From the cell containing the given text, extract its center point as (X, Y) coordinate. 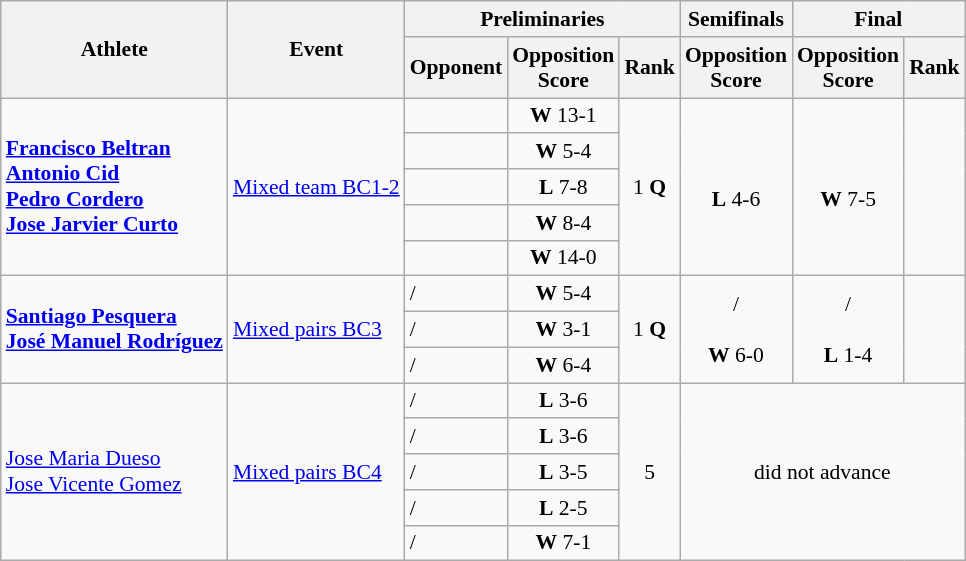
W 14-0 (563, 258)
Francisco Beltran Antonio Cid Pedro Cordero Jose Jarvier Curto (114, 187)
L 2-5 (563, 508)
Santiago Pesquera José Manuel Rodríguez (114, 330)
L 7-8 (563, 187)
Mixed pairs BC3 (316, 330)
W 7-1 (563, 543)
/ W 6-0 (736, 330)
W 13-1 (563, 116)
W 8-4 (563, 223)
/ L 1-4 (848, 330)
Mixed team BC1-2 (316, 187)
Opponent (456, 68)
W 6-4 (563, 365)
Final (878, 19)
Semifinals (736, 19)
Mixed pairs BC4 (316, 472)
Athlete (114, 50)
W 7-5 (848, 187)
Preliminaries (542, 19)
W 3-1 (563, 330)
Jose Maria Dueso Jose Vicente Gomez (114, 472)
Event (316, 50)
did not advance (822, 472)
5 (650, 472)
L 4-6 (736, 187)
L 3-5 (563, 472)
